Locate the cell with the specified text and output its (X, Y) center coordinate. 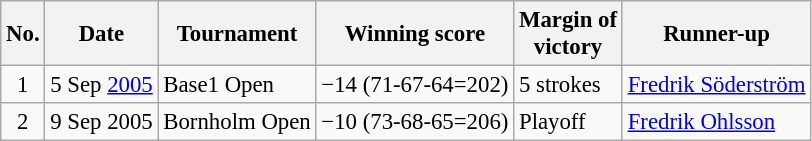
2 (23, 122)
−10 (73-68-65=206) (415, 122)
Fredrik Ohlsson (716, 122)
Tournament (237, 34)
Margin ofvictory (568, 34)
−14 (71-67-64=202) (415, 85)
No. (23, 34)
Bornholm Open (237, 122)
Fredrik Söderström (716, 85)
1 (23, 85)
Winning score (415, 34)
9 Sep 2005 (102, 122)
5 strokes (568, 85)
Date (102, 34)
5 Sep 2005 (102, 85)
Runner-up (716, 34)
Base1 Open (237, 85)
Playoff (568, 122)
